Search for the cell housing the specified text and yield its [x, y] center coordinate. 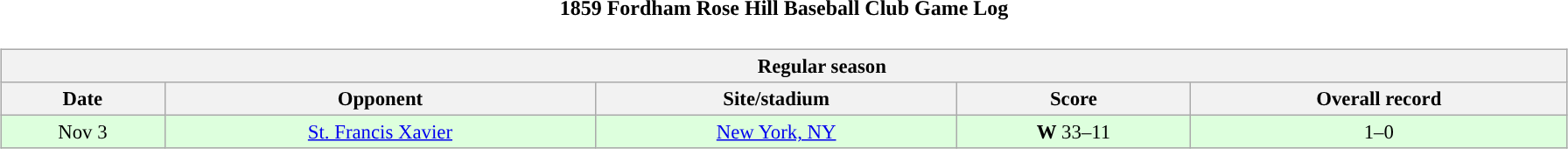
W 33–11 [1074, 131]
Score [1074, 99]
New York, NY [777, 131]
Site/stadium [777, 99]
Regular season [784, 66]
St. Francis Xavier [380, 131]
Opponent [380, 99]
Overall record [1379, 99]
1–0 [1379, 131]
Nov 3 [83, 131]
Date [83, 99]
